Search for the cell housing the specified text and yield its (X, Y) center coordinate. 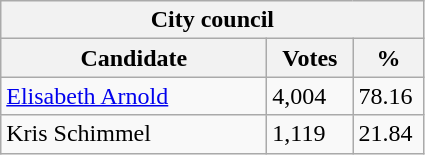
Candidate (134, 58)
78.16 (388, 96)
21.84 (388, 134)
4,004 (310, 96)
City council (212, 20)
Kris Schimmel (134, 134)
% (388, 58)
1,119 (310, 134)
Votes (310, 58)
Elisabeth Arnold (134, 96)
